For the text-containing cell, return its midpoint in [X, Y] coordinate format. 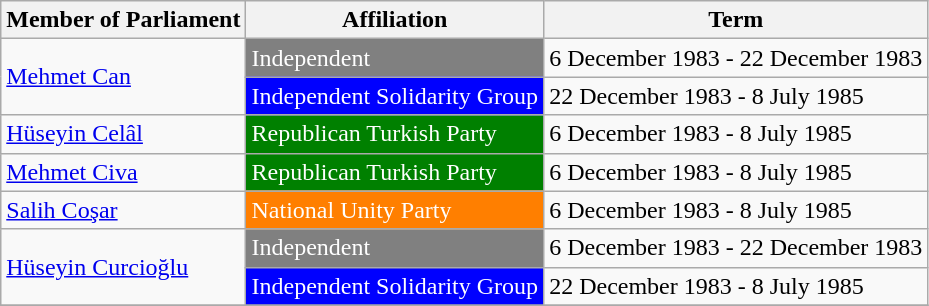
Hüseyin Curcioğlu [124, 267]
Hüseyin Celâl [124, 134]
Salih Coşar [124, 210]
Mehmet Civa [124, 172]
Affiliation [395, 20]
Member of Parliament [124, 20]
Mehmet Can [124, 77]
National Unity Party [395, 210]
Term [736, 20]
